Detect which cell encompasses the target text, then output its (X, Y) center coordinate. 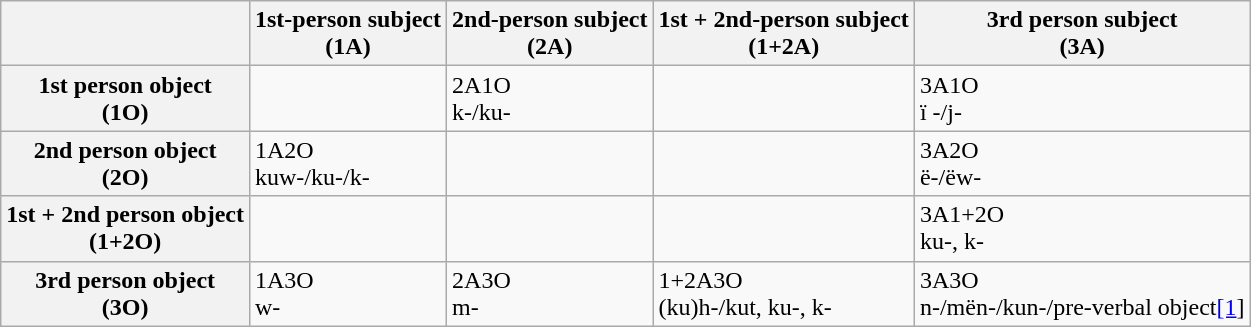
3A1+2Oku-, k- (1082, 228)
1A2Okuw-/ku-/k- (348, 164)
2A1Ok-/ku- (550, 98)
1A3Ow- (348, 294)
3A2Oë-/ëw- (1082, 164)
1+2A3O(ku)h-/kut, ku-, k- (784, 294)
3rd person object(3O) (126, 294)
3rd person subject(3A) (1082, 34)
2A3Om- (550, 294)
2nd person object(2O) (126, 164)
1st person object(1O) (126, 98)
3A3On-/mën-/kun-/pre-verbal object[1] (1082, 294)
2nd-person subject(2A) (550, 34)
1st + 2nd person object(1+2O) (126, 228)
3A1Oï -/j- (1082, 98)
1st-person subject(1A) (348, 34)
1st + 2nd-person subject(1+2A) (784, 34)
